Search for the cell housing the specified text and yield its (X, Y) center coordinate. 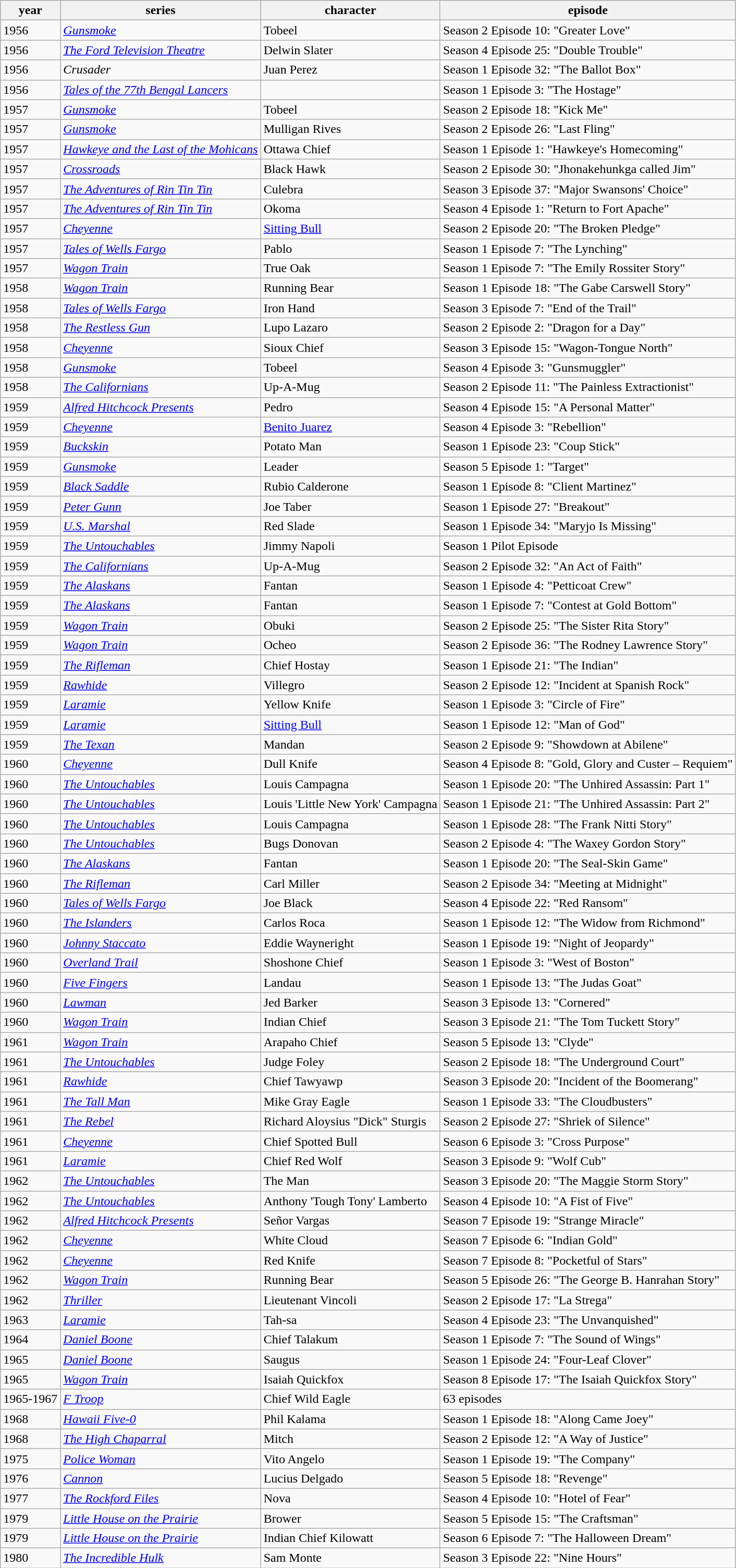
Peter Gunn (161, 506)
Season 2 Episode 9: "Showdown at Abilene" (588, 744)
Chief Wild Eagle (350, 1399)
Season 2 Episode 18: "Kick Me" (588, 109)
Season 2 Episode 27: "Shriek of Silence" (588, 1121)
Villegro (350, 685)
Season 3 Episode 20: "The Maggie Storm Story" (588, 1181)
Season 2 Episode 36: "The Rodney Lawrence Story" (588, 645)
True Oak (350, 268)
Season 2 Episode 30: "Jhonakehunkga called Jim" (588, 169)
Season 5 Episode 15: "The Craftsman" (588, 1518)
White Cloud (350, 1241)
year (30, 10)
Season 1 Episode 28: "The Frank Nitti Story" (588, 824)
Season 1 Pilot Episode (588, 546)
Season 1 Episode 1: "Hawkeye's Homecoming" (588, 149)
Buckskin (161, 447)
Season 2 Episode 26: "Last Fling" (588, 129)
Season 2 Episode 18: "The Underground Court" (588, 1062)
Lupo Lazaro (350, 328)
Indian Chief Kilowatt (350, 1538)
Season 1 Episode 4: "Petticoat Crew" (588, 586)
1976 (30, 1478)
Mike Gray Eagle (350, 1101)
Overland Trail (161, 963)
Carlos Roca (350, 923)
Season 1 Episode 18: "The Gabe Carswell Story" (588, 288)
Season 4 Episode 3: "Gunsmuggler" (588, 367)
Season 7 Episode 8: "Pocketful of Stars" (588, 1260)
Lieutenant Vincoli (350, 1300)
Chief Spotted Bull (350, 1141)
Season 2 Episode 12: "A Way of Justice" (588, 1439)
Potato Man (350, 447)
Rubio Calderone (350, 486)
The Rockford Files (161, 1498)
Red Knife (350, 1260)
Culebra (350, 189)
Isaiah Quickfox (350, 1379)
Pablo (350, 249)
Okoma (350, 209)
Season 3 Episode 22: "Nine Hours" (588, 1558)
Lucius Delgado (350, 1478)
Nova (350, 1498)
F Troop (161, 1399)
Season 3 Episode 9: "Wolf Cub" (588, 1161)
Yellow Knife (350, 705)
Chief Tawyawp (350, 1082)
Landau (350, 983)
Season 3 Episode 21: "The Tom Tuckett Story" (588, 1022)
The High Chaparral (161, 1439)
Season 4 Episode 3: "Rebellion" (588, 427)
U.S. Marshal (161, 526)
Season 6 Episode 7: "The Halloween Dream" (588, 1538)
Indian Chief (350, 1022)
Chief Red Wolf (350, 1161)
Season 2 Episode 20: "The Broken Pledge" (588, 228)
Benito Juarez (350, 427)
Season 1 Episode 3: "The Hostage" (588, 90)
Season 4 Episode 22: "Red Ransom" (588, 903)
Red Slade (350, 526)
Eddie Wayneright (350, 943)
Leader (350, 467)
Season 2 Episode 32: "An Act of Faith" (588, 566)
Season 1 Episode 7: "The Emily Rossiter Story" (588, 268)
Black Saddle (161, 486)
1975 (30, 1459)
Carl Miller (350, 884)
Tales of the 77th Bengal Lancers (161, 90)
Season 2 Episode 17: "La Strega" (588, 1300)
Mulligan Rives (350, 129)
Season 1 Episode 18: "Along Came Joey" (588, 1419)
Season 1 Episode 7: "The Sound of Wings" (588, 1340)
Season 8 Episode 17: "The Isaiah Quickfox Story" (588, 1379)
Season 2 Episode 11: "The Painless Extractionist" (588, 387)
Police Woman (161, 1459)
1977 (30, 1498)
Season 1 Episode 20: "The Unhired Assassin: Part 1" (588, 784)
Season 1 Episode 34: "Maryjo Is Missing" (588, 526)
Season 3 Episode 15: "Wagon-Tongue North" (588, 348)
Season 1 Episode 24: "Four-Leaf Clover" (588, 1359)
The Restless Gun (161, 328)
1963 (30, 1320)
Season 3 Episode 13: "Cornered" (588, 1002)
Season 1 Episode 7: "The Lynching" (588, 249)
Delwin Slater (350, 50)
Ocheo (350, 645)
Season 4 Episode 10: "A Fist of Five" (588, 1200)
Season 7 Episode 19: "Strange Miracle" (588, 1221)
Season 2 Episode 34: "Meeting at Midnight" (588, 884)
Señor Vargas (350, 1221)
Season 1 Episode 7: "Contest at Gold Bottom" (588, 606)
Season 1 Episode 32: "The Ballot Box" (588, 70)
Obuki (350, 626)
Season 2 Episode 25: "The Sister Rita Story" (588, 626)
Hawkeye and the Last of the Mohicans (161, 149)
Pedro (350, 407)
Thriller (161, 1300)
Chief Hostay (350, 665)
Season 1 Episode 20: "The Seal-Skin Game" (588, 863)
Five Fingers (161, 983)
Season 1 Episode 19: "Night of Jeopardy" (588, 943)
Black Hawk (350, 169)
character (350, 10)
Phil Kalama (350, 1419)
Cannon (161, 1478)
Vito Angelo (350, 1459)
Arapaho Chief (350, 1042)
Season 4 Episode 1: "Return to Fort Apache" (588, 209)
The Tall Man (161, 1101)
Bugs Donovan (350, 843)
Season 5 Episode 13: "Clyde" (588, 1042)
Iron Hand (350, 308)
Tah-sa (350, 1320)
Joe Black (350, 903)
Season 1 Episode 27: "Breakout" (588, 506)
series (161, 10)
The Islanders (161, 923)
The Texan (161, 744)
episode (588, 10)
Season 4 Episode 15: "A Personal Matter" (588, 407)
Richard Aloysius "Dick" Sturgis (350, 1121)
Anthony 'Tough Tony' Lamberto (350, 1200)
Jed Barker (350, 1002)
Season 1 Episode 13: "The Judas Goat" (588, 983)
Season 1 Episode 23: "Coup Stick" (588, 447)
Brower (350, 1518)
The Man (350, 1181)
Season 1 Episode 8: "Client Martinez" (588, 486)
Season 1 Episode 19: "The Company" (588, 1459)
Season 5 Episode 1: "Target" (588, 467)
1965-1967 (30, 1399)
The Rebel (161, 1121)
Season 2 Episode 12: "Incident at Spanish Rock" (588, 685)
Season 2 Episode 10: "Greater Love" (588, 30)
Louis 'Little New York' Campagna (350, 804)
Season 5 Episode 26: "The George B. Hanrahan Story" (588, 1280)
Chief Talakum (350, 1340)
Season 7 Episode 6: "Indian Gold" (588, 1241)
Judge Foley (350, 1062)
Shoshone Chief (350, 963)
Season 3 Episode 37: "Major Swansons' Choice" (588, 189)
Season 1 Episode 21: "The Unhired Assassin: Part 2" (588, 804)
Season 4 Episode 8: "Gold, Glory and Custer – Requiem" (588, 764)
Season 5 Episode 18: "Revenge" (588, 1478)
Joe Taber (350, 506)
Crossroads (161, 169)
Lawman (161, 1002)
Dull Knife (350, 764)
Season 2 Episode 4: "The Waxey Gordon Story" (588, 843)
Sioux Chief (350, 348)
Jimmy Napoli (350, 546)
Crusader (161, 70)
Juan Perez (350, 70)
Season 3 Episode 20: "Incident of the Boomerang" (588, 1082)
1964 (30, 1340)
Season 6 Episode 3: "Cross Purpose" (588, 1141)
Mandan (350, 744)
Johnny Staccato (161, 943)
Season 1 Episode 3: "West of Boston" (588, 963)
Season 1 Episode 21: "The Indian" (588, 665)
Sam Monte (350, 1558)
Season 3 Episode 7: "End of the Trail" (588, 308)
Season 1 Episode 12: "Man of God" (588, 725)
Ottawa Chief (350, 149)
Saugus (350, 1359)
Season 1 Episode 33: "The Cloudbusters" (588, 1101)
The Incredible Hulk (161, 1558)
1980 (30, 1558)
Season 1 Episode 12: "The Widow from Richmond" (588, 923)
Season 2 Episode 2: "Dragon for a Day" (588, 328)
Season 4 Episode 25: "Double Trouble" (588, 50)
Hawaii Five-0 (161, 1419)
Season 4 Episode 10: "Hotel of Fear" (588, 1498)
Mitch (350, 1439)
The Ford Television Theatre (161, 50)
Season 4 Episode 23: "The Unvanquished" (588, 1320)
63 episodes (588, 1399)
Season 1 Episode 3: "Circle of Fire" (588, 705)
